Locate the cell with the specified text and output its (x, y) center coordinate. 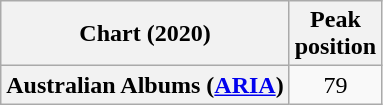
Australian Albums (ARIA) (145, 85)
Peakposition (335, 34)
Chart (2020) (145, 34)
79 (335, 85)
